Pinpoint the cell where the given text exists, returning its [x, y] midpoint coordinate. 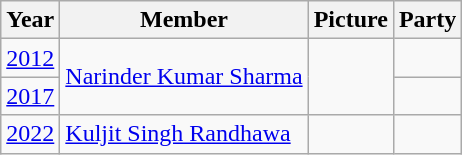
Party [427, 20]
Kuljit Singh Randhawa [184, 134]
2012 [30, 58]
2022 [30, 134]
Picture [350, 20]
Narinder Kumar Sharma [184, 77]
Member [184, 20]
2017 [30, 96]
Year [30, 20]
